Locate the cell with the specified text and output its [X, Y] center coordinate. 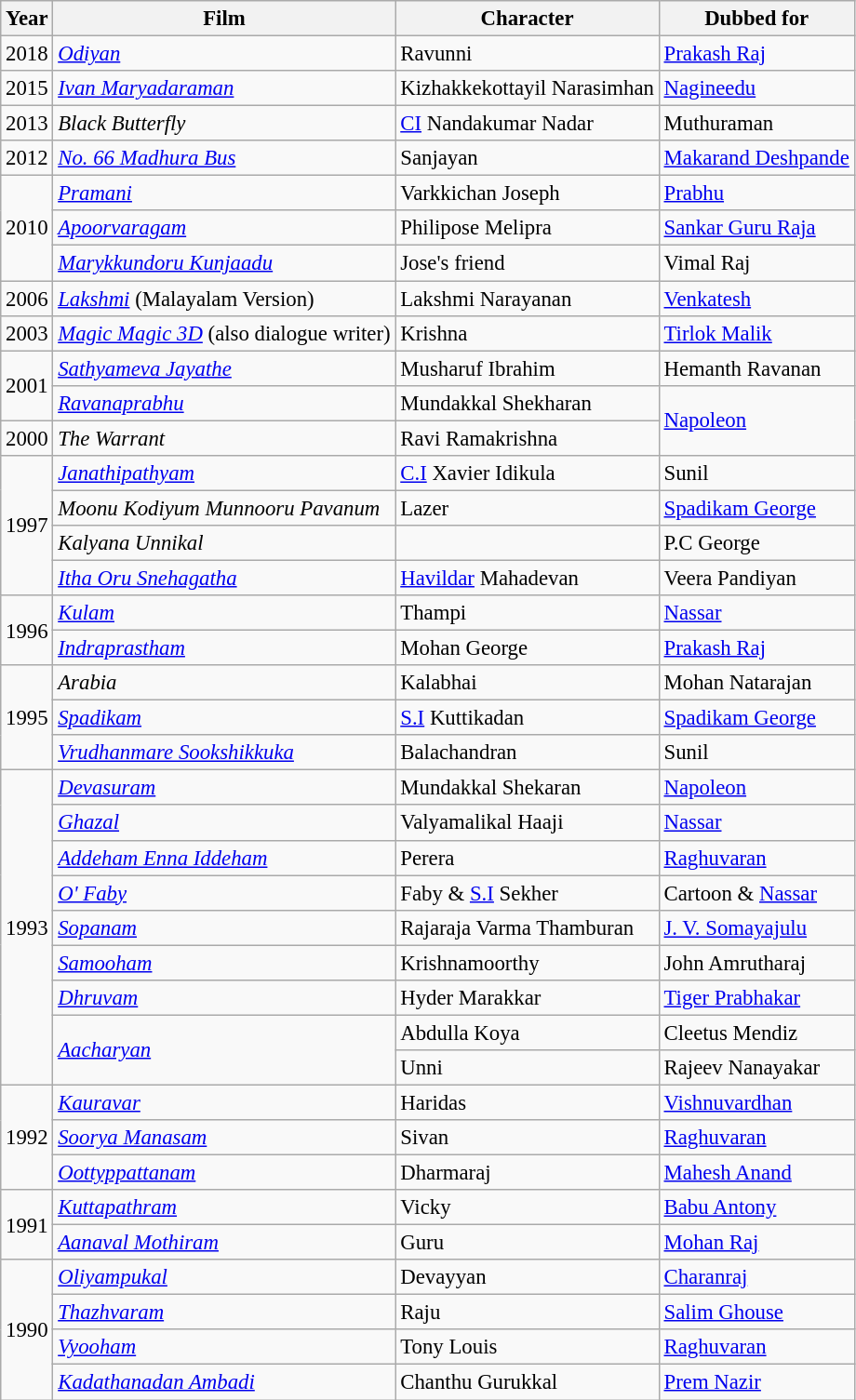
Philipose Melipra [527, 228]
Ravi Ramakrishna [527, 438]
Kalyana Unnikal [224, 543]
1995 [27, 718]
Ghazal [224, 823]
Lakshmi (Malayalam Version) [224, 299]
Ravanaprabhu [224, 403]
2010 [27, 229]
Musharuf Ibrahim [527, 368]
Rajaraja Varma Thamburan [527, 927]
Dubbed for [756, 19]
2018 [27, 54]
Faby & S.I Sekher [527, 893]
Nagineedu [756, 88]
Thazhvaram [224, 1313]
Character [527, 19]
Film [224, 19]
Tirlok Malik [756, 333]
Tony Louis [527, 1348]
Kizhakkekottayil Narasimhan [527, 88]
Addeham Enna Iddeham [224, 858]
Pramani [224, 193]
Aacharyan [224, 1049]
Chanthu Gurukkal [527, 1382]
2001 [27, 385]
2006 [27, 299]
Sankar Guru Raja [756, 228]
Abdulla Koya [527, 1033]
Jose's friend [527, 263]
Janathipathyam [224, 473]
Odiyan [224, 54]
Havildar Mahadevan [527, 578]
Vrudhanmare Sookshikkuka [224, 753]
Vimal Raj [756, 263]
Magic Magic 3D (also dialogue writer) [224, 333]
Soorya Manasam [224, 1138]
Sathyameva Jayathe [224, 368]
1992 [27, 1137]
Mohan Natarajan [756, 683]
Dhruvam [224, 998]
2015 [27, 88]
Kulam [224, 613]
Kadathanadan Ambadi [224, 1382]
Indraprastham [224, 648]
Lazer [527, 508]
Aanaval Mothiram [224, 1243]
Hyder Marakkar [527, 998]
Raju [527, 1313]
Vyooham [224, 1348]
Oliyampukal [224, 1277]
Sivan [527, 1138]
Arabia [224, 683]
O' Faby [224, 893]
C.I Xavier Idikula [527, 473]
Oottyppattanam [224, 1173]
Salim Ghouse [756, 1313]
Venkatesh [756, 299]
Dharmaraj [527, 1173]
Thampi [527, 613]
CI Nandakumar Nadar [527, 124]
Mundakkal Shekharan [527, 403]
Samooham [224, 963]
Makarand Deshpande [756, 158]
1991 [27, 1224]
Kalabhai [527, 683]
1996 [27, 631]
Balachandran [527, 753]
1990 [27, 1329]
Krishnamoorthy [527, 963]
Guru [527, 1243]
Tiger Prabhakar [756, 998]
Valyamalikal Haaji [527, 823]
Mohan Raj [756, 1243]
Vishnuvardhan [756, 1102]
Black Butterfly [224, 124]
Kauravar [224, 1102]
Year [27, 19]
1993 [27, 927]
P.C George [756, 543]
Prem Nazir [756, 1382]
Vicky [527, 1207]
Cleetus Mendiz [756, 1033]
Mohan George [527, 648]
Ivan Maryadaraman [224, 88]
Unni [527, 1068]
Muthuraman [756, 124]
Devayyan [527, 1277]
2012 [27, 158]
Marykkundoru Kunjaadu [224, 263]
Prabhu [756, 193]
Perera [527, 858]
S.I Kuttikadan [527, 718]
Cartoon & Nassar [756, 893]
Spadikam [224, 718]
2003 [27, 333]
Mundakkal Shekaran [527, 788]
2000 [27, 438]
Sanjayan [527, 158]
Ravunni [527, 54]
2013 [27, 124]
No. 66 Madhura Bus [224, 158]
Apoorvaragam [224, 228]
Moonu Kodiyum Munnooru Pavanum [224, 508]
Itha Oru Snehagatha [224, 578]
1997 [27, 526]
Rajeev Nanayakar [756, 1068]
Haridas [527, 1102]
Sopanam [224, 927]
Charanraj [756, 1277]
Mahesh Anand [756, 1173]
The Warrant [224, 438]
J. V. Somayajulu [756, 927]
Hemanth Ravanan [756, 368]
Varkkichan Joseph [527, 193]
John Amrutharaj [756, 963]
Krishna [527, 333]
Kuttapathram [224, 1207]
Lakshmi Narayanan [527, 299]
Devasuram [224, 788]
Veera Pandiyan [756, 578]
Babu Antony [756, 1207]
